Output the (x, y) coordinate of the center of the cell containing the given text.  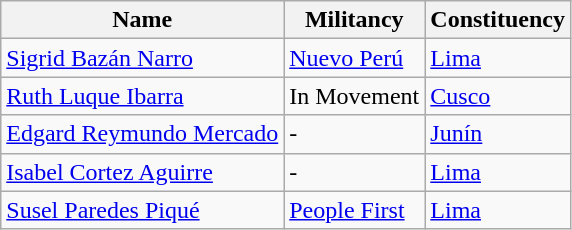
Edgard Reymundo Mercado (142, 134)
Cusco (498, 96)
Isabel Cortez Aguirre (142, 172)
Junín (498, 134)
Constituency (498, 20)
People First (354, 210)
Militancy (354, 20)
Susel Paredes Piqué (142, 210)
Nuevo Perú (354, 58)
In Movement (354, 96)
Sigrid Bazán Narro (142, 58)
Ruth Luque Ibarra (142, 96)
Name (142, 20)
